Return the (X, Y) coordinate for the center point of the cell that contains the specified text.  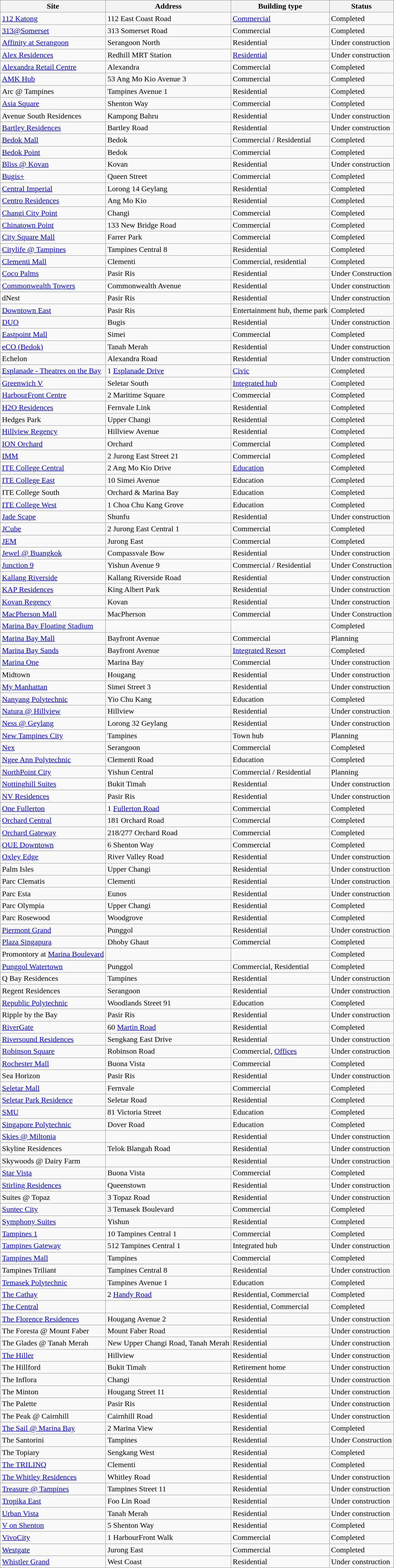
OUE Downtown (53, 845)
Hougang Street 11 (168, 1392)
Hougang (168, 675)
Promontory at Marina Boulevard (53, 954)
Queenstown (168, 1185)
Commercial, Residential (280, 966)
V on Shenton (53, 1526)
H2O Residences (53, 407)
Marina Bay Floating Stadium (53, 626)
KAP Residences (53, 590)
Greenwich V (53, 383)
Robinson Road (168, 1051)
Hougang Avenue 2 (168, 1319)
Retirement home (280, 1367)
Eunos (168, 893)
Riversound Residences (53, 1039)
Suntec City (53, 1209)
MacPherson Mall (53, 614)
Bartley Residences (53, 128)
Site (53, 6)
ITE College West (53, 504)
The Foresta @ Mount Faber (53, 1331)
The Whitley Residences (53, 1477)
New Upper Changi Road, Tanah Merah (168, 1343)
Commercial, Offices (280, 1051)
1 Choa Chu Kang Grove (168, 504)
Woodlands Street 91 (168, 1003)
2 Marina View (168, 1428)
West Coast (168, 1562)
IMM (53, 456)
Seletar South (168, 383)
Nex (53, 748)
Jade Scape (53, 517)
ION Orchard (53, 444)
Bedok Point (53, 152)
Whistler Grand (53, 1562)
eCO (Bedok) (53, 346)
Sea Horizon (53, 1076)
Marina Bay Mall (53, 638)
Alexandra Retail Centre (53, 67)
3 Temasek Boulevard (168, 1209)
218/277 Orchard Road (168, 833)
New Tampines City (53, 735)
The Santorini (53, 1440)
Serangoon North (168, 43)
2 Maritime Square (168, 395)
River Valley Road (168, 857)
Nottinghill Suites (53, 784)
Telok Blangah Road (168, 1149)
Kovan Regency (53, 602)
60 Martin Road (168, 1027)
Compassvale Bow (168, 553)
181 Orchard Road (168, 821)
dNest (53, 298)
The TRILINQ (53, 1465)
Farrer Park (168, 237)
The Glades @ Tanah Merah (53, 1343)
512 Tampines Central 1 (168, 1246)
Whitley Road (168, 1477)
City Square Mall (53, 237)
Regent Residences (53, 991)
Kampong Bahru (168, 116)
Skyline Residences (53, 1149)
Echelon (53, 359)
Skywoods @ Dairy Farm (53, 1161)
The Hiller (53, 1355)
Bedok Mall (53, 140)
Republic Polytechnic (53, 1003)
Eastpoint Mall (53, 334)
Urban Vista (53, 1513)
Skies @ Miltonia (53, 1137)
112 Katong (53, 19)
Mount Faber Road (168, 1331)
Dhoby Ghaut (168, 942)
Bugis+ (53, 177)
The Inflora (53, 1380)
Seletar Park Residence (53, 1100)
1 Esplanade Drive (168, 371)
Tampines Mall (53, 1258)
Marina One (53, 663)
Parc Rosewood (53, 918)
Cairnhill Road (168, 1416)
The Palette (53, 1404)
Town hub (280, 735)
Orchard (168, 444)
Yishun Avenue 9 (168, 565)
The Sail @ Marina Bay (53, 1428)
Parc Clematis (53, 881)
Tampines 1 (53, 1234)
Simei (168, 334)
Lorong 32 Geylang (168, 723)
Ang Mo Kio (168, 201)
Hedges Park (53, 420)
Treasure @ Tampines (53, 1489)
King Albert Park (168, 590)
Nanyang Polytechnic (53, 699)
Palm Isles (53, 869)
Yishun Central (168, 772)
Commercial, residential (280, 261)
Natura @ Hillview (53, 711)
Central Imperial (53, 189)
SMU (53, 1112)
Changi City Point (53, 213)
Shunfu (168, 517)
Sengkang West (168, 1452)
ITE College South (53, 492)
Tropika East (53, 1501)
Citylife @ Tampines (53, 249)
MacPherson (168, 614)
Clementi Road (168, 760)
313 Somerset Road (168, 31)
2 Handy Road (168, 1294)
Esplanade - Theatres on the Bay (53, 371)
Plaza Singapura (53, 942)
Foo Lin Road (168, 1501)
Parc Esta (53, 893)
6 Shenton Way (168, 845)
53 Ang Mo Kio Avenue 3 (168, 79)
Arc @ Tampines (53, 91)
Civic (280, 371)
10 Tampines Central 1 (168, 1234)
Symphony Suites (53, 1222)
AMK Hub (53, 79)
Orchard Central (53, 821)
Woodgrove (168, 918)
Commonwealth Towers (53, 286)
Star Vista (53, 1173)
ITE College East (53, 480)
313@Somerset (53, 31)
Hillview Regency (53, 432)
Fernvale (168, 1088)
Redhill MRT Station (168, 55)
Coco Palms (53, 274)
Stirling Residences (53, 1185)
Orchard & Marina Bay (168, 492)
81 Victoria Street (168, 1112)
Tampines Street 11 (168, 1489)
Building type (280, 6)
Oxley Edge (53, 857)
Downtown East (53, 310)
Punggol Watertown (53, 966)
The Florence Residences (53, 1319)
2 Ang Mo Kio Drive (168, 468)
Suites @ Topaz (53, 1197)
The Topiary (53, 1452)
JEM (53, 541)
Chinatown Point (53, 225)
112 East Coast Road (168, 19)
2 Jurong East Central 1 (168, 529)
1 Fullerton Road (168, 808)
Rochester Mall (53, 1064)
Entertainment hub, theme park (280, 310)
HarbourFront Centre (53, 395)
DUO (53, 322)
Affinity at Serangoon (53, 43)
Address (168, 6)
VivoCity (53, 1538)
Seletar Road (168, 1100)
Clementi Mall (53, 261)
Ness @ Geylang (53, 723)
Kallang Riverside (53, 578)
Piermont Grand (53, 930)
One Fullerton (53, 808)
Marina Bay Sands (53, 650)
Status (361, 6)
Avenue South Residences (53, 116)
My Manhattan (53, 687)
Alexandra (168, 67)
Centro Residences (53, 201)
The Central (53, 1307)
Parc Olympia (53, 905)
Queen Street (168, 177)
Ngee Ann Polytechnic (53, 760)
NV Residences (53, 796)
JCube (53, 529)
Shenton Way (168, 103)
5 Shenton Way (168, 1526)
Commonwealth Avenue (168, 286)
3 Topaz Road (168, 1197)
Bartley Road (168, 128)
Orchard Gateway (53, 833)
Lorong 14 Geylang (168, 189)
RiverGate (53, 1027)
Seletar Mall (53, 1088)
Bugis (168, 322)
Singapore Polytechnic (53, 1124)
Jewel @ Buangkok (53, 553)
Tampines Gateway (53, 1246)
10 Simei Avenue (168, 480)
Asia Square (53, 103)
Sengkang East Drive (168, 1039)
1 HarbourFront Walk (168, 1538)
Simei Street 3 (168, 687)
Midtown (53, 675)
Yishun (168, 1222)
Q Bay Residences (53, 979)
ITE College Central (53, 468)
Integrated Resort (280, 650)
NorthPoint City (53, 772)
Alex Residences (53, 55)
The Peak @ Cairnhill (53, 1416)
2 Jurong East Street 21 (168, 456)
Bliss @ Kovan (53, 164)
133 New Bridge Road (168, 225)
Yio Chu Kang (168, 699)
Westgate (53, 1550)
The Hillford (53, 1367)
Ripple by the Bay (53, 1015)
Tampines Triliant (53, 1270)
Dover Road (168, 1124)
Marina Bay (168, 663)
The Minton (53, 1392)
Kallang Riverside Road (168, 578)
Temasek Polytechnic (53, 1282)
Robinson Square (53, 1051)
Alexandra Road (168, 359)
The Cathay (53, 1294)
Hillview Avenue (168, 432)
Fernvale Link (168, 407)
Junction 9 (53, 565)
